Search for the cell housing the specified text and yield its (X, Y) center coordinate. 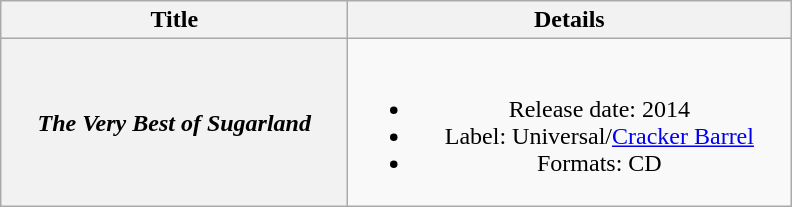
The Very Best of Sugarland (174, 122)
Title (174, 20)
Details (570, 20)
Release date: 2014Label: Universal/Cracker BarrelFormats: CD (570, 122)
